From the cell containing the given text, extract its center point as [X, Y] coordinate. 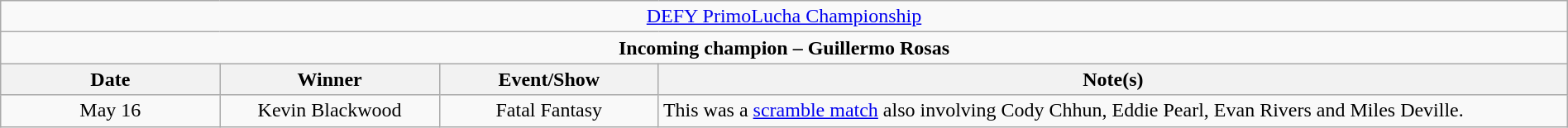
May 16 [111, 111]
DEFY PrimoLucha Championship [784, 17]
Fatal Fantasy [549, 111]
Winner [329, 79]
Note(s) [1113, 79]
Event/Show [549, 79]
Kevin Blackwood [329, 111]
This was a scramble match also involving Cody Chhun, Eddie Pearl, Evan Rivers and Miles Deville. [1113, 111]
Date [111, 79]
Incoming champion – Guillermo Rosas [784, 48]
